Return [X, Y] of the center of cell containing provided text 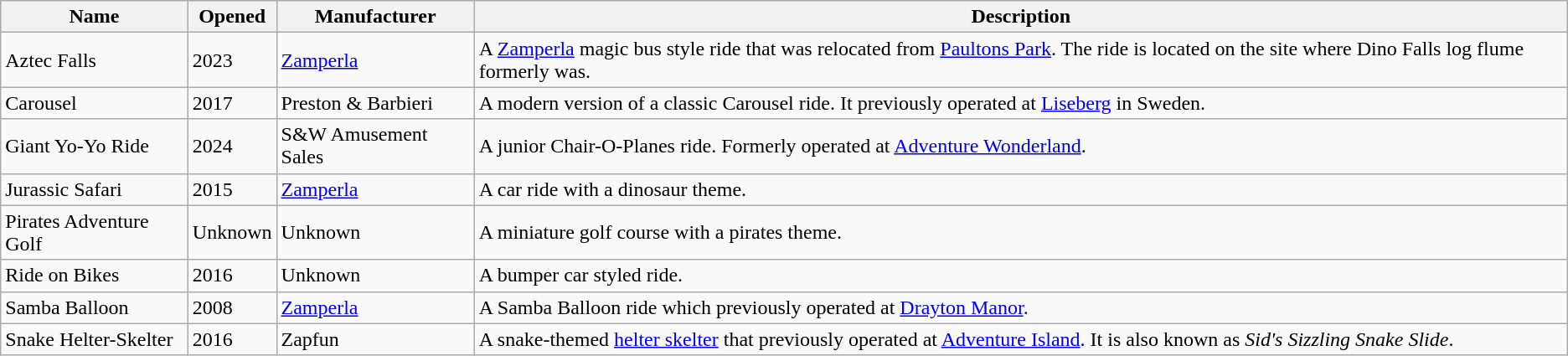
A snake-themed helter skelter that previously operated at Adventure Island. It is also known as Sid's Sizzling Snake Slide. [1020, 339]
2023 [232, 60]
2017 [232, 103]
2008 [232, 307]
Giant Yo-Yo Ride [95, 146]
Manufacturer [375, 17]
2015 [232, 189]
A miniature golf course with a pirates theme. [1020, 233]
Carousel [95, 103]
Name [95, 17]
Samba Balloon [95, 307]
Opened [232, 17]
A bumper car styled ride. [1020, 276]
Aztec Falls [95, 60]
2024 [232, 146]
A modern version of a classic Carousel ride. It previously operated at Liseberg in Sweden. [1020, 103]
A junior Chair-O-Planes ride. Formerly operated at Adventure Wonderland. [1020, 146]
Snake Helter-Skelter [95, 339]
S&W Amusement Sales [375, 146]
Jurassic Safari [95, 189]
A Zamperla magic bus style ride that was relocated from Paultons Park. The ride is located on the site where Dino Falls log flume formerly was. [1020, 60]
Description [1020, 17]
A car ride with a dinosaur theme. [1020, 189]
Ride on Bikes [95, 276]
Pirates Adventure Golf [95, 233]
Preston & Barbieri [375, 103]
Zapfun [375, 339]
A Samba Balloon ride which previously operated at Drayton Manor. [1020, 307]
